Return the [x, y] coordinate for the center point of the cell that contains the specified text.  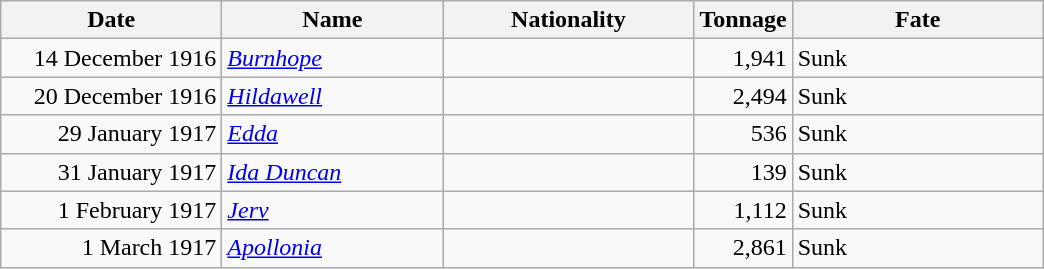
Edda [332, 134]
1 February 1917 [112, 210]
14 December 1916 [112, 58]
1,941 [743, 58]
Tonnage [743, 20]
536 [743, 134]
Jerv [332, 210]
31 January 1917 [112, 172]
2,494 [743, 96]
Ida Duncan [332, 172]
Apollonia [332, 248]
Date [112, 20]
Hildawell [332, 96]
Fate [918, 20]
29 January 1917 [112, 134]
Burnhope [332, 58]
20 December 1916 [112, 96]
1,112 [743, 210]
1 March 1917 [112, 248]
2,861 [743, 248]
Name [332, 20]
139 [743, 172]
Nationality [568, 20]
